Capture the cell that displays the provided text and extract its (X, Y) central coordinate. 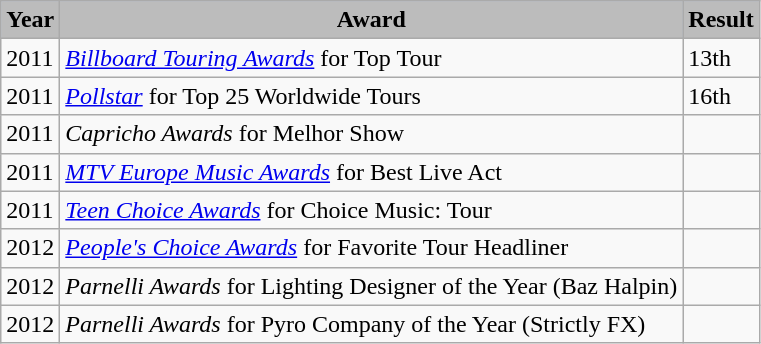
Teen Choice Awards for Choice Music: Tour (372, 210)
Pollstar for Top 25 Worldwide Tours (372, 96)
Result (721, 20)
Capricho Awards for Melhor Show (372, 134)
MTV Europe Music Awards for Best Live Act (372, 172)
16th (721, 96)
Parnelli Awards for Pyro Company of the Year (Strictly FX) (372, 324)
Year (30, 20)
Parnelli Awards for Lighting Designer of the Year (Baz Halpin) (372, 286)
People's Choice Awards for Favorite Tour Headliner (372, 248)
Billboard Touring Awards for Top Tour (372, 58)
13th (721, 58)
Award (372, 20)
